Identify which cell holds the provided text, then report its [x, y] central coordinate. 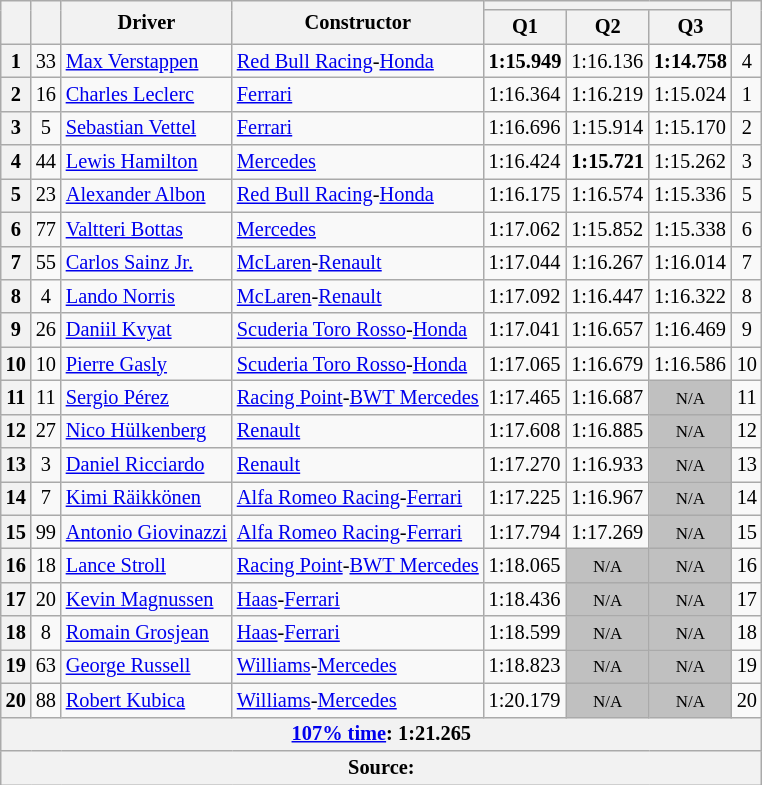
55 [46, 263]
1:16.267 [608, 263]
Max Verstappen [146, 61]
Lando Norris [146, 296]
1:16.679 [608, 364]
1:15.024 [690, 94]
1:16.469 [690, 330]
Daniel Ricciardo [146, 465]
Nico Hülkenberg [146, 431]
Q1 [526, 27]
1:17.465 [526, 397]
Kevin Magnussen [146, 599]
Alexander Albon [146, 195]
1:16.364 [526, 94]
1:15.914 [608, 128]
Carlos Sainz Jr. [146, 263]
Source: [382, 767]
1:16.967 [608, 498]
1:16.687 [608, 397]
27 [46, 431]
1:17.608 [526, 431]
1:17.062 [526, 229]
Q2 [608, 27]
44 [46, 162]
1:18.436 [526, 599]
1:15.170 [690, 128]
1:16.424 [526, 162]
1:16.696 [526, 128]
George Russell [146, 666]
77 [46, 229]
1:17.225 [526, 498]
Sebastian Vettel [146, 128]
1:16.657 [608, 330]
1:18.599 [526, 633]
Robert Kubica [146, 700]
1:16.219 [608, 94]
1:16.586 [690, 364]
1:17.269 [608, 532]
33 [46, 61]
1:18.065 [526, 565]
Q3 [690, 27]
88 [46, 700]
1:15.949 [526, 61]
Romain Grosjean [146, 633]
1:16.136 [608, 61]
1:15.262 [690, 162]
Sergio Pérez [146, 397]
1:15.336 [690, 195]
Lewis Hamilton [146, 162]
1:17.092 [526, 296]
1:17.794 [526, 532]
Daniil Kvyat [146, 330]
Lance Stroll [146, 565]
1:15.852 [608, 229]
63 [46, 666]
Antonio Giovinazzi [146, 532]
1:16.014 [690, 263]
1:20.179 [526, 700]
1:17.044 [526, 263]
1:15.338 [690, 229]
1:17.270 [526, 465]
Charles Leclerc [146, 94]
Valtteri Bottas [146, 229]
Pierre Gasly [146, 364]
Driver [146, 22]
1:14.758 [690, 61]
1:15.721 [608, 162]
1:18.823 [526, 666]
Constructor [358, 22]
99 [46, 532]
1:16.885 [608, 431]
26 [46, 330]
1:16.574 [608, 195]
1:16.322 [690, 296]
1:17.065 [526, 364]
1:16.447 [608, 296]
1:17.041 [526, 330]
23 [46, 195]
107% time: 1:21.265 [382, 734]
1:16.933 [608, 465]
1:16.175 [526, 195]
Kimi Räikkönen [146, 498]
